Extract the (x, y) coordinate from the center of the cell holding the provided text.  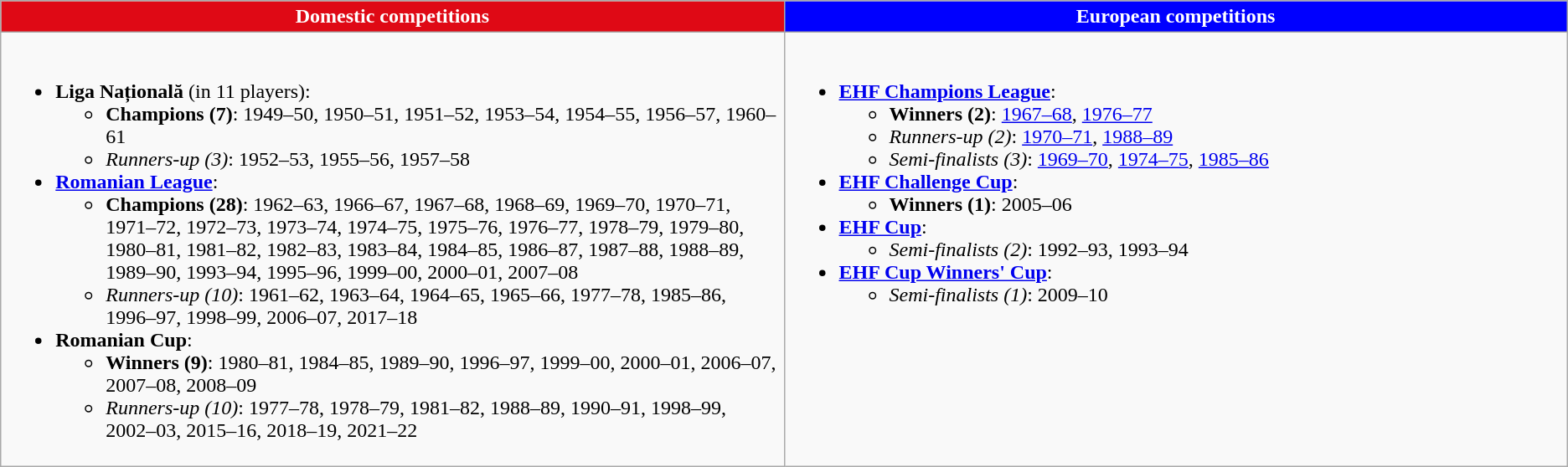
European competitions (1176, 17)
Domestic competitions (392, 17)
